Find where the given text appears and provide that cell's center as [X, Y] coordinate. 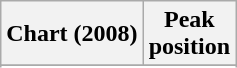
Peakposition [189, 34]
Chart (2008) [72, 34]
